Identify which cell holds the provided text, then report its [X, Y] central coordinate. 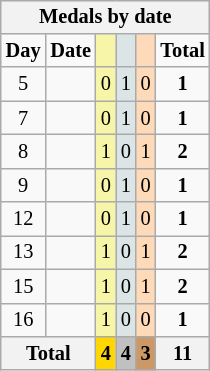
Medals by date [106, 17]
9 [24, 185]
3 [146, 354]
7 [24, 118]
5 [24, 84]
12 [24, 219]
15 [24, 286]
13 [24, 253]
16 [24, 320]
Date [71, 51]
Day [24, 51]
11 [183, 354]
8 [24, 152]
